Return the [x, y] coordinate for the center point of the cell that contains the specified text.  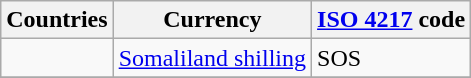
Countries [57, 20]
ISO 4217 code [392, 20]
SOS [392, 58]
Somaliland shilling [212, 58]
Currency [212, 20]
